Provide the [x, y] coordinate of the cell's center where the given text is located.  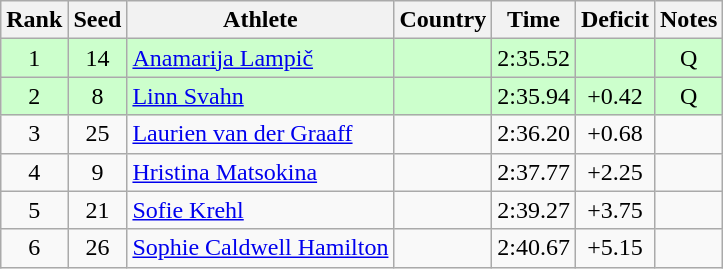
2:40.67 [534, 248]
+2.25 [614, 172]
2:35.52 [534, 58]
Notes [688, 20]
+3.75 [614, 210]
Time [534, 20]
Seed [98, 20]
Country [443, 20]
Rank [34, 20]
+0.68 [614, 134]
25 [98, 134]
Hristina Matsokina [260, 172]
2 [34, 96]
2:35.94 [534, 96]
+5.15 [614, 248]
Laurien van der Graaff [260, 134]
21 [98, 210]
Deficit [614, 20]
26 [98, 248]
Athlete [260, 20]
9 [98, 172]
Sophie Caldwell Hamilton [260, 248]
14 [98, 58]
Sofie Krehl [260, 210]
3 [34, 134]
2:39.27 [534, 210]
2:37.77 [534, 172]
4 [34, 172]
Anamarija Lampič [260, 58]
6 [34, 248]
+0.42 [614, 96]
5 [34, 210]
Linn Svahn [260, 96]
8 [98, 96]
2:36.20 [534, 134]
1 [34, 58]
